From the cell containing the given text, extract its center point as (X, Y) coordinate. 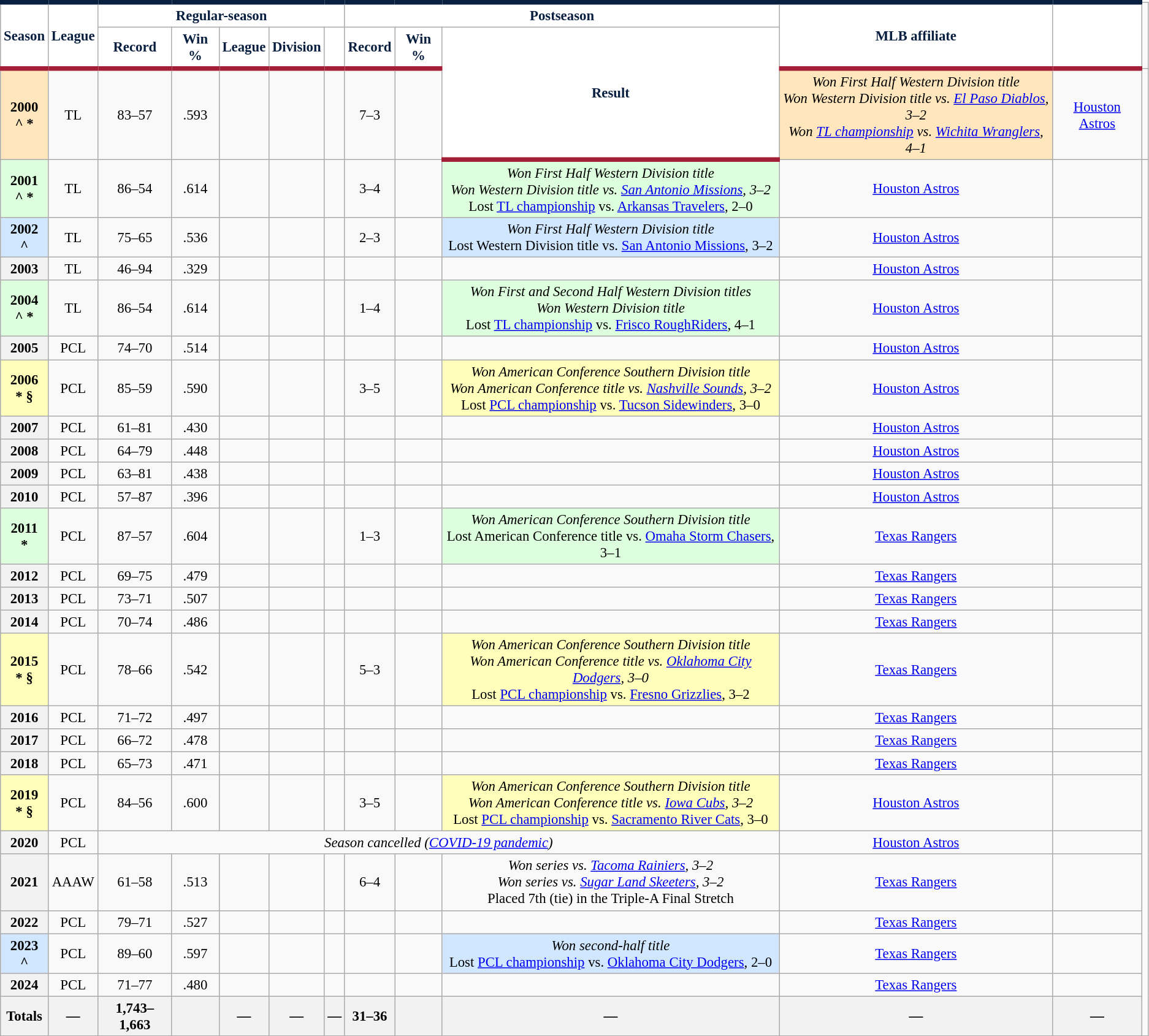
2008 (25, 451)
.497 (195, 718)
89–60 (135, 954)
7–3 (369, 114)
Regular-season (221, 15)
.514 (195, 348)
Division (297, 48)
Won American Conference Southern Division titleWon American Conference title vs. Iowa Cubs, 3–2Lost PCL championship vs. Sacramento River Cats, 3–0 (611, 803)
.480 (195, 985)
2004^ * (25, 309)
AAAW (72, 883)
75–65 (135, 238)
.479 (195, 576)
1,743–1,663 (135, 1016)
79–71 (135, 922)
5–3 (369, 669)
.527 (195, 922)
69–75 (135, 576)
2–3 (369, 238)
Won First Half Western Division titleWon Western Division title vs. San Antonio Missions, 3–2Lost TL championship vs. Arkansas Travelers, 2–0 (611, 189)
6–4 (369, 883)
74–70 (135, 348)
2002^ (25, 238)
2000^ * (25, 114)
71–72 (135, 718)
Season (25, 36)
31–36 (369, 1016)
.590 (195, 388)
3–4 (369, 189)
Won First and Second Half Western Division titlesWon Western Division titleLost TL championship vs. Frisco RoughRiders, 4–1 (611, 309)
.448 (195, 451)
2007 (25, 427)
2016 (25, 718)
.600 (195, 803)
2020 (25, 843)
87–57 (135, 536)
Won second-half titleLost PCL championship vs. Oklahoma City Dodgers, 2–0 (611, 954)
65–73 (135, 764)
Won First Half Western Division titleLost Western Division title vs. San Antonio Missions, 3–2 (611, 238)
2009 (25, 473)
.513 (195, 883)
64–79 (135, 451)
84–56 (135, 803)
Won First Half Western Division titleWon Western Division title vs. El Paso Diablos, 3–2Won TL championship vs. Wichita Wranglers, 4–1 (916, 114)
2001^ * (25, 189)
2021 (25, 883)
Won series vs. Tacoma Rainiers, 3–2Won series vs. Sugar Land Skeeters, 3–2Placed 7th (tie) in the Triple-A Final Stretch (611, 883)
.507 (195, 599)
.542 (195, 669)
83–57 (135, 114)
.486 (195, 622)
63–81 (135, 473)
Totals (25, 1016)
61–58 (135, 883)
2018 (25, 764)
71–77 (135, 985)
1–4 (369, 309)
.471 (195, 764)
.438 (195, 473)
.430 (195, 427)
2011* (25, 536)
2006* § (25, 388)
2005 (25, 348)
2019* § (25, 803)
2013 (25, 599)
.329 (195, 269)
Result (611, 94)
85–59 (135, 388)
1–3 (369, 536)
MLB affiliate (916, 36)
2003 (25, 269)
.396 (195, 497)
57–87 (135, 497)
73–71 (135, 599)
.536 (195, 238)
70–74 (135, 622)
.593 (195, 114)
.478 (195, 741)
2024 (25, 985)
66–72 (135, 741)
2015* § (25, 669)
.597 (195, 954)
2017 (25, 741)
78–66 (135, 669)
2023^ (25, 954)
Season cancelled (COVID-19 pandemic) (439, 843)
2022 (25, 922)
2010 (25, 497)
Postseason (562, 15)
.604 (195, 536)
Won American Conference Southern Division titleLost American Conference title vs. Omaha Storm Chasers, 3–1 (611, 536)
46–94 (135, 269)
2012 (25, 576)
2014 (25, 622)
61–81 (135, 427)
